Extract the (x, y) coordinate from the center of the cell holding the provided text.  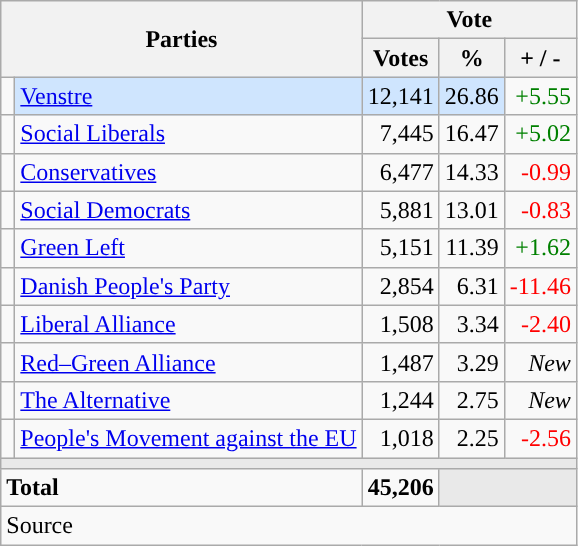
1,018 (400, 438)
-2.56 (540, 438)
-0.99 (540, 172)
Source (289, 526)
-11.46 (540, 286)
-0.83 (540, 210)
1,244 (400, 400)
2,854 (400, 286)
Green Left (188, 248)
14.33 (472, 172)
+ / - (540, 58)
The Alternative (188, 400)
Conservatives (188, 172)
3.34 (472, 324)
13.01 (472, 210)
-2.40 (540, 324)
5,151 (400, 248)
Venstre (188, 96)
12,141 (400, 96)
6.31 (472, 286)
11.39 (472, 248)
Social Democrats (188, 210)
Vote (469, 20)
% (472, 58)
1,508 (400, 324)
Danish People's Party (188, 286)
2.75 (472, 400)
16.47 (472, 134)
+5.55 (540, 96)
People's Movement against the EU (188, 438)
26.86 (472, 96)
Social Liberals (188, 134)
+5.02 (540, 134)
Parties (182, 39)
Total (182, 488)
7,445 (400, 134)
5,881 (400, 210)
Red–Green Alliance (188, 362)
Votes (400, 58)
+1.62 (540, 248)
Liberal Alliance (188, 324)
6,477 (400, 172)
2.25 (472, 438)
3.29 (472, 362)
1,487 (400, 362)
45,206 (400, 488)
